Return the (x, y) coordinate for the center point of the cell that contains the specified text.  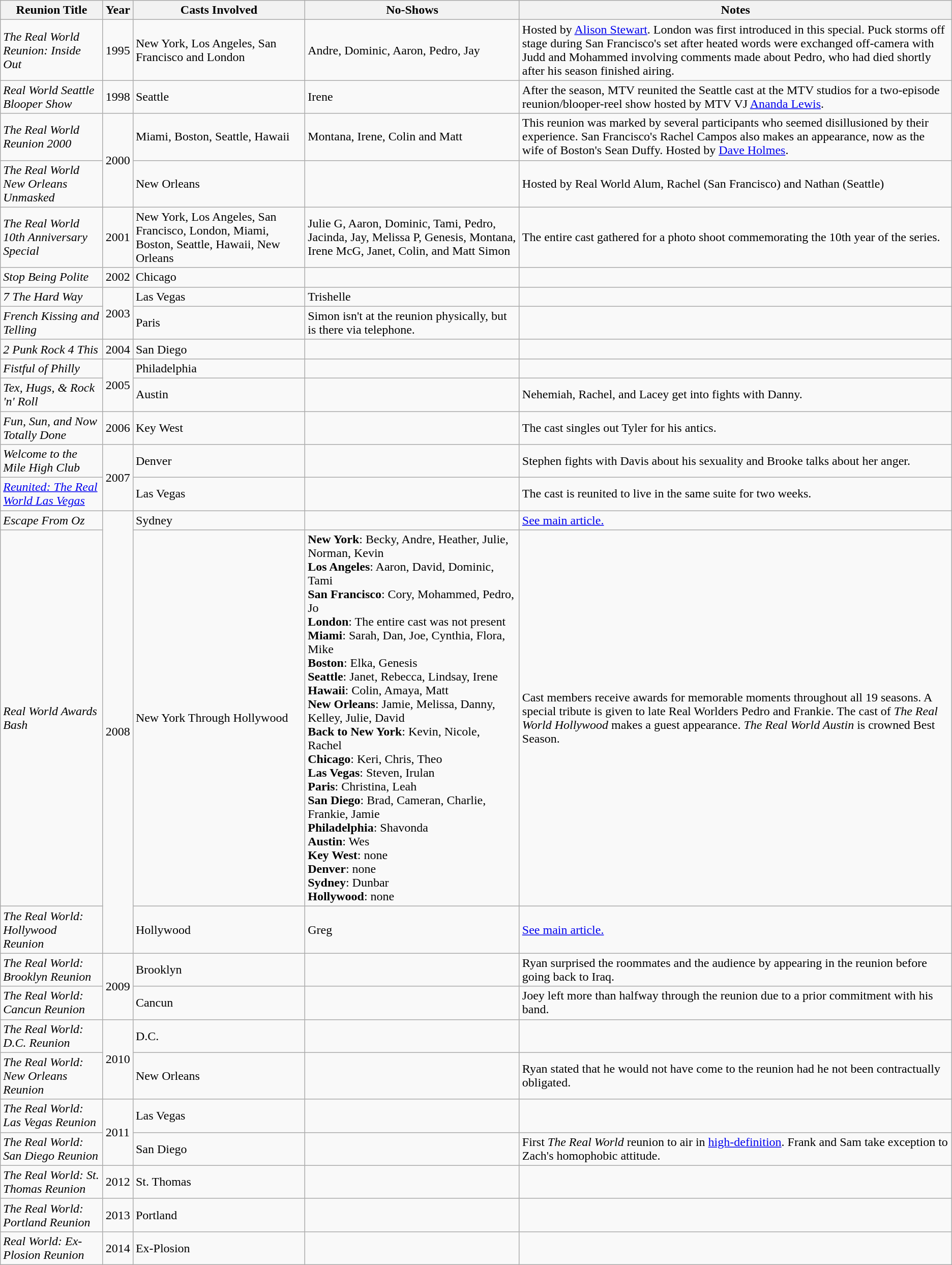
The Real World: Hollywood Reunion (52, 930)
7 The Hard Way (52, 297)
1998 (118, 97)
Hosted by Real World Alum, Rachel (San Francisco) and Nathan (Seattle) (735, 184)
The Real World Reunion 2000 (52, 137)
The entire cast gathered for a photo shoot commemorating the 10th year of the series. (735, 237)
D.C. (219, 1036)
St. Thomas (219, 1182)
Irene (412, 97)
Seattle (219, 97)
Portland (219, 1215)
2010 (118, 1059)
Real World: Ex-Plosion Reunion (52, 1248)
2004 (118, 349)
The Real World: St. Thomas Reunion (52, 1182)
2012 (118, 1182)
Escape From Oz (52, 520)
Reunited: The Real World Las Vegas (52, 494)
Simon isn't at the reunion physically, but is there via telephone. (412, 322)
Montana, Irene, Colin and Matt (412, 137)
Real World Awards Bash (52, 718)
New York, Los Angeles, San Francisco and London (219, 50)
2009 (118, 986)
Hollywood (219, 930)
Fun, Sun, and Now Totally Done (52, 427)
Fistful of Philly (52, 368)
Welcome to the Mile High Club (52, 461)
The Real World: Cancun Reunion (52, 1003)
Joey left more than halfway through the reunion due to a prior commitment with his band. (735, 1003)
Philadelphia (219, 368)
Stephen fights with Davis about his sexuality and Brooke talks about her anger. (735, 461)
Brooklyn (219, 969)
2013 (118, 1215)
Julie G, Aaron, Dominic, Tami, Pedro, Jacinda, Jay, Melissa P, Genesis, Montana, Irene McG, Janet, Colin, and Matt Simon (412, 237)
2001 (118, 237)
Notes (735, 10)
Tex, Hugs, & Rock 'n' Roll (52, 395)
Andre, Dominic, Aaron, Pedro, Jay (412, 50)
2006 (118, 427)
The Real World 10th Anniversary Special (52, 237)
Miami, Boston, Seattle, Hawaii (219, 137)
No-Shows (412, 10)
Trishelle (412, 297)
The Real World: Las Vegas Reunion (52, 1116)
2005 (118, 385)
Ryan surprised the roommates and the audience by appearing in the reunion before going back to Iraq. (735, 969)
The Real World Reunion: Inside Out (52, 50)
2007 (118, 478)
Ryan stated that he would not have come to the reunion had he not been contractually obligated. (735, 1076)
Cancun (219, 1003)
First The Real World reunion to air in high-definition. Frank and Sam take exception to Zach's homophobic attitude. (735, 1149)
2011 (118, 1132)
2 Punk Rock 4 This (52, 349)
Paris (219, 322)
Denver (219, 461)
New York, Los Angeles, San Francisco, London, Miami, Boston, Seattle, Hawaii, New Orleans (219, 237)
Reunion Title (52, 10)
The Real World: D.C. Reunion (52, 1036)
Chicago (219, 277)
Stop Being Polite (52, 277)
The cast singles out Tyler for his antics. (735, 427)
Austin (219, 395)
Ex-Plosion (219, 1248)
The cast is reunited to live in the same suite for two weeks. (735, 494)
The Real World: San Diego Reunion (52, 1149)
Key West (219, 427)
Year (118, 10)
Casts Involved (219, 10)
2008 (118, 732)
Sydney (219, 520)
2002 (118, 277)
The Real World: New Orleans Reunion (52, 1076)
2014 (118, 1248)
1995 (118, 50)
Real World Seattle Blooper Show (52, 97)
Greg (412, 930)
2000 (118, 160)
After the season, MTV reunited the Seattle cast at the MTV studios for a two-episode reunion/blooper-reel show hosted by MTV VJ Ananda Lewis. (735, 97)
The Real World: Brooklyn Reunion (52, 969)
New York Through Hollywood (219, 718)
Nehemiah, Rachel, and Lacey get into fights with Danny. (735, 395)
2003 (118, 313)
The Real World: Portland Reunion (52, 1215)
French Kissing and Telling (52, 322)
The Real World New Orleans Unmasked (52, 184)
